Capture the cell that displays the provided text and extract its [x, y] central coordinate. 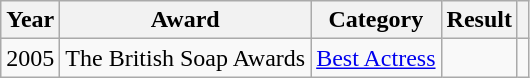
The British Soap Awards [186, 58]
Award [186, 20]
2005 [30, 58]
Category [376, 20]
Best Actress [376, 58]
Year [30, 20]
Result [479, 20]
